Output the [x, y] coordinate of the center of the cell containing the given text.  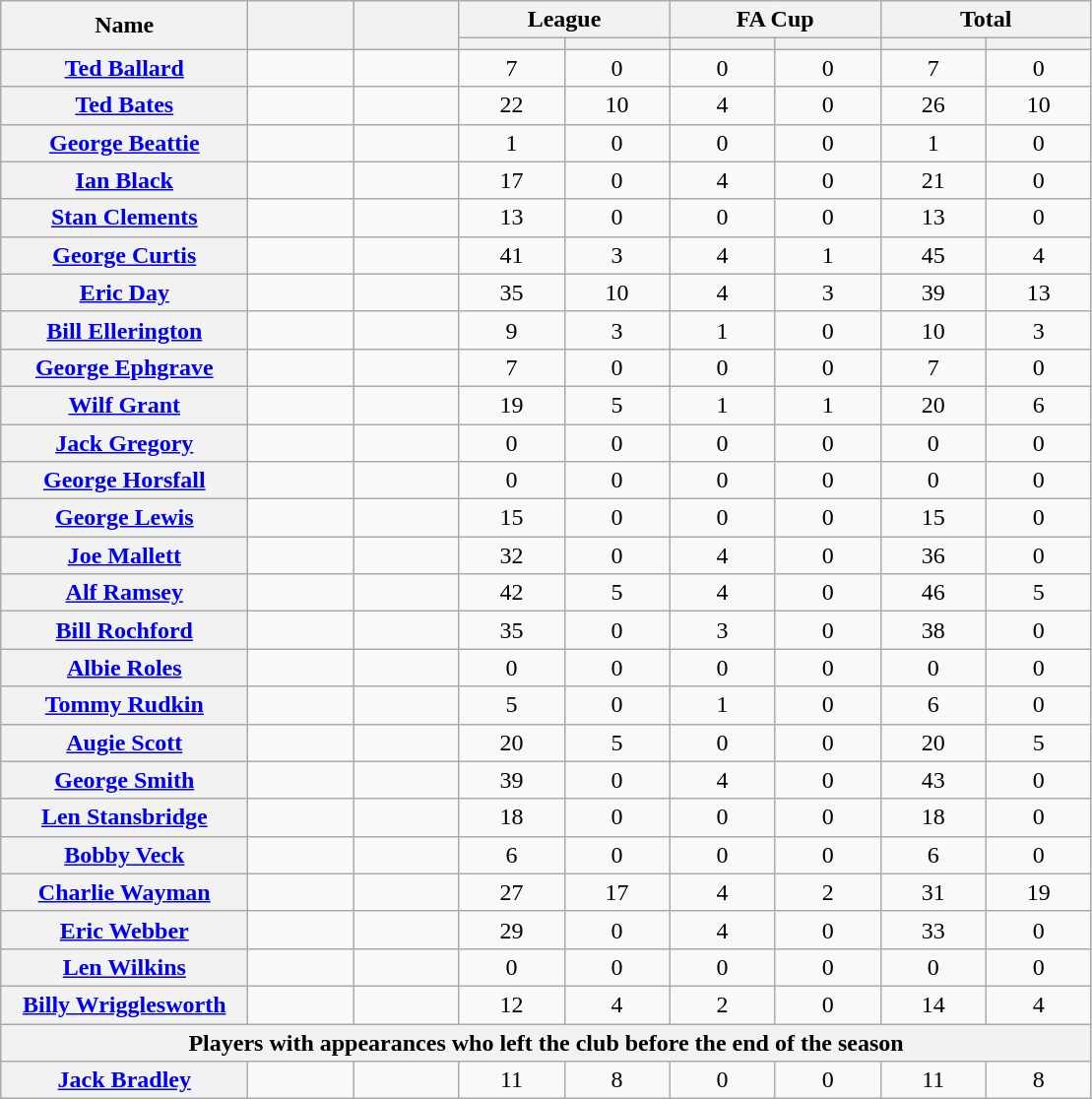
14 [933, 1004]
George Horsfall [124, 481]
26 [933, 105]
Ian Black [124, 180]
Eric Day [124, 292]
Jack Gregory [124, 442]
22 [512, 105]
Eric Webber [124, 930]
Total [986, 20]
Bill Rochford [124, 630]
George Smith [124, 780]
George Beattie [124, 143]
Bobby Veck [124, 855]
36 [933, 555]
George Lewis [124, 518]
Ted Ballard [124, 68]
43 [933, 780]
Wilf Grant [124, 405]
Augie Scott [124, 743]
Players with appearances who left the club before the end of the season [546, 1043]
33 [933, 930]
Alf Ramsey [124, 593]
Albie Roles [124, 668]
George Curtis [124, 255]
Name [124, 26]
Len Stansbridge [124, 817]
Tommy Rudkin [124, 705]
George Ephgrave [124, 367]
21 [933, 180]
29 [512, 930]
12 [512, 1004]
45 [933, 255]
42 [512, 593]
38 [933, 630]
FA Cup [775, 20]
46 [933, 593]
32 [512, 555]
27 [512, 892]
Ted Bates [124, 105]
Billy Wrigglesworth [124, 1004]
Stan Clements [124, 218]
League [564, 20]
Joe Mallett [124, 555]
Jack Bradley [124, 1080]
Bill Ellerington [124, 330]
Len Wilkins [124, 967]
41 [512, 255]
31 [933, 892]
Charlie Wayman [124, 892]
9 [512, 330]
